Determine the (X, Y) coordinate at the center of the cell enclosing the given text.  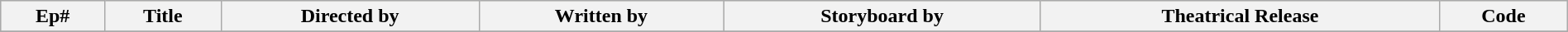
Ep# (53, 16)
Storyboard by (882, 16)
Title (164, 16)
Code (1503, 16)
Written by (601, 16)
Directed by (350, 16)
Theatrical Release (1240, 16)
